Extract the (x, y) coordinate from the center of the cell holding the provided text.  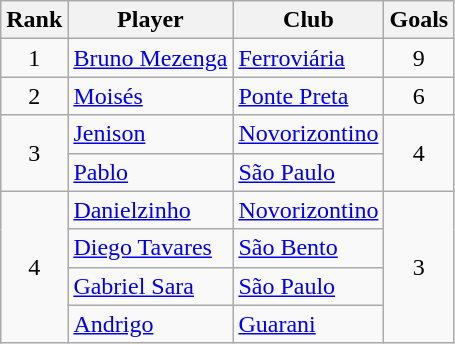
Andrigo (150, 324)
Diego Tavares (150, 248)
Ponte Preta (308, 96)
Player (150, 20)
Danielzinho (150, 210)
Jenison (150, 134)
Bruno Mezenga (150, 58)
Pablo (150, 172)
Gabriel Sara (150, 286)
São Bento (308, 248)
Goals (419, 20)
9 (419, 58)
1 (34, 58)
Rank (34, 20)
Guarani (308, 324)
Moisés (150, 96)
2 (34, 96)
Ferroviária (308, 58)
6 (419, 96)
Club (308, 20)
